For the text-containing cell, return its midpoint in (x, y) coordinate format. 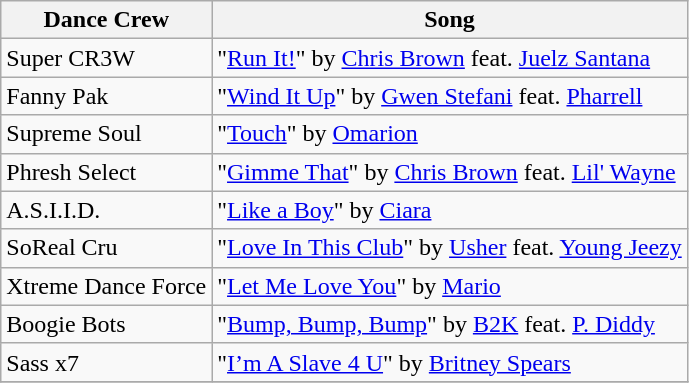
Sass x7 (106, 362)
"Let Me Love You" by Mario (450, 286)
"I’m A Slave 4 U" by Britney Spears (450, 362)
"Bump, Bump, Bump" by B2K feat. P. Diddy (450, 324)
"Like a Boy" by Ciara (450, 210)
"Love In This Club" by Usher feat. Young Jeezy (450, 248)
Boogie Bots (106, 324)
A.S.I.I.D. (106, 210)
Supreme Soul (106, 134)
"Run It!" by Chris Brown feat. Juelz Santana (450, 58)
Song (450, 20)
Dance Crew (106, 20)
"Wind It Up" by Gwen Stefani feat. Pharrell (450, 96)
Xtreme Dance Force (106, 286)
Phresh Select (106, 172)
Super CR3W (106, 58)
SoReal Cru (106, 248)
Fanny Pak (106, 96)
"Touch" by Omarion (450, 134)
"Gimme That" by Chris Brown feat. Lil' Wayne (450, 172)
